Return the (x, y) coordinate for the center point of the cell that contains the specified text.  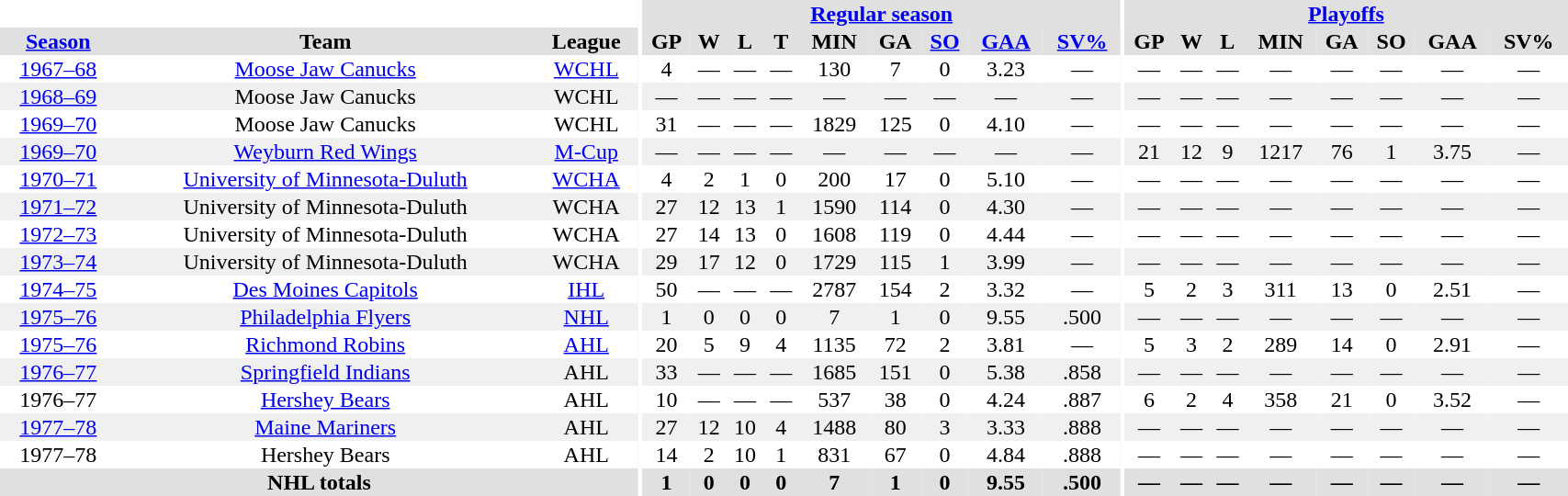
72 (895, 344)
200 (834, 179)
Springfield Indians (325, 372)
4.44 (1006, 234)
Philadelphia Flyers (325, 317)
33 (667, 372)
1829 (834, 124)
31 (667, 124)
3.33 (1006, 427)
289 (1280, 344)
38 (895, 400)
3.81 (1006, 344)
1488 (834, 427)
4.24 (1006, 400)
154 (895, 289)
Regular season (882, 14)
311 (1280, 289)
2.91 (1452, 344)
IHL (586, 289)
4.30 (1006, 207)
1970–71 (59, 179)
4.10 (1006, 124)
1135 (834, 344)
1973–74 (59, 262)
1608 (834, 234)
115 (895, 262)
3.75 (1452, 152)
3.99 (1006, 262)
1729 (834, 262)
20 (667, 344)
League (586, 41)
1217 (1280, 152)
537 (834, 400)
Maine Mariners (325, 427)
M-Cup (586, 152)
151 (895, 372)
5.38 (1006, 372)
3.23 (1006, 69)
1685 (834, 372)
114 (895, 207)
29 (667, 262)
T (781, 41)
2.51 (1452, 289)
3.32 (1006, 289)
5.10 (1006, 179)
1974–75 (59, 289)
Des Moines Capitols (325, 289)
67 (895, 455)
1971–72 (59, 207)
4.84 (1006, 455)
1968–69 (59, 96)
Team (325, 41)
130 (834, 69)
80 (895, 427)
6 (1148, 400)
.887 (1082, 400)
1590 (834, 207)
358 (1280, 400)
831 (834, 455)
119 (895, 234)
Playoffs (1346, 14)
50 (667, 289)
125 (895, 124)
2787 (834, 289)
NHL totals (320, 482)
Weyburn Red Wings (325, 152)
76 (1341, 152)
1967–68 (59, 69)
NHL (586, 317)
Season (59, 41)
.858 (1082, 372)
Richmond Robins (325, 344)
3.52 (1452, 400)
1972–73 (59, 234)
